Determine the [x, y] coordinate at the center of the cell enclosing the given text.  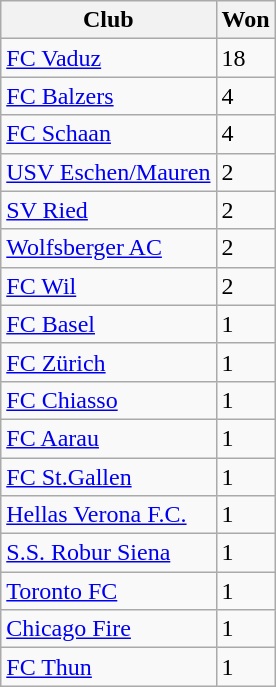
FC Wil [108, 286]
FC Balzers [108, 96]
FC Chiasso [108, 400]
FC Vaduz [108, 58]
FC Aarau [108, 438]
Chicago Fire [108, 629]
Won [246, 20]
Wolfsberger AC [108, 248]
USV Eschen/Mauren [108, 172]
18 [246, 58]
FC Zürich [108, 362]
Club [108, 20]
SV Ried [108, 210]
FC Schaan [108, 134]
S.S. Robur Siena [108, 553]
Toronto FC [108, 591]
FC Basel [108, 324]
FC Thun [108, 667]
FC St.Gallen [108, 477]
Hellas Verona F.C. [108, 515]
